Return (x, y) of the center of cell containing provided text 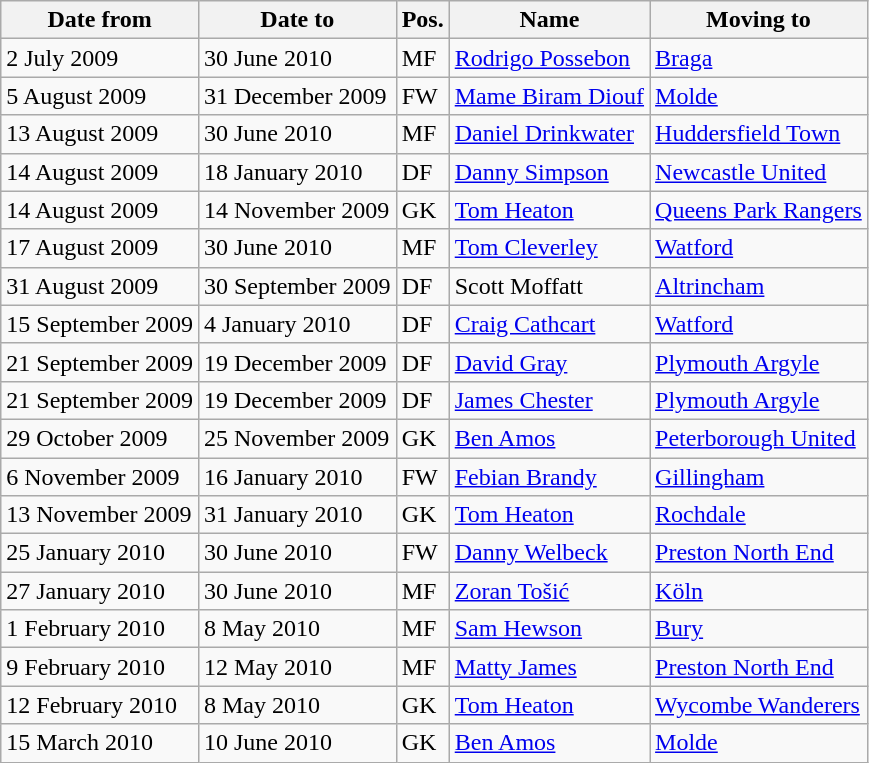
6 November 2009 (100, 477)
9 February 2010 (100, 667)
14 November 2009 (297, 210)
Febian Brandy (549, 477)
Danny Welbeck (549, 553)
Köln (759, 591)
5 August 2009 (100, 96)
31 January 2010 (297, 515)
12 May 2010 (297, 667)
13 August 2009 (100, 134)
Pos. (422, 20)
James Chester (549, 400)
25 January 2010 (100, 553)
15 September 2009 (100, 324)
25 November 2009 (297, 438)
David Gray (549, 362)
Rodrigo Possebon (549, 58)
Zoran Tošić (549, 591)
Rochdale (759, 515)
Name (549, 20)
Daniel Drinkwater (549, 134)
Craig Cathcart (549, 324)
10 June 2010 (297, 743)
31 August 2009 (100, 286)
Altrincham (759, 286)
31 December 2009 (297, 96)
Queens Park Rangers (759, 210)
Sam Hewson (549, 629)
15 March 2010 (100, 743)
Tom Cleverley (549, 248)
1 February 2010 (100, 629)
Mame Biram Diouf (549, 96)
Gillingham (759, 477)
Matty James (549, 667)
Date from (100, 20)
17 August 2009 (100, 248)
2 July 2009 (100, 58)
Newcastle United (759, 172)
Moving to (759, 20)
16 January 2010 (297, 477)
Bury (759, 629)
Date to (297, 20)
29 October 2009 (100, 438)
Huddersfield Town (759, 134)
30 September 2009 (297, 286)
Peterborough United (759, 438)
Braga (759, 58)
13 November 2009 (100, 515)
Scott Moffatt (549, 286)
Danny Simpson (549, 172)
27 January 2010 (100, 591)
Wycombe Wanderers (759, 705)
12 February 2010 (100, 705)
4 January 2010 (297, 324)
18 January 2010 (297, 172)
